Search for the cell housing the specified text and yield its [x, y] center coordinate. 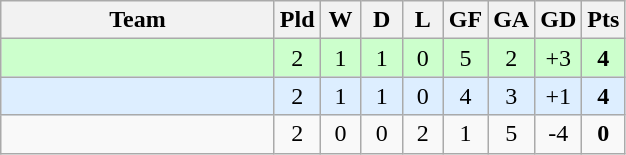
GA [512, 20]
D [382, 20]
-4 [558, 134]
Team [138, 20]
L [422, 20]
GD [558, 20]
Pld [297, 20]
+3 [558, 58]
Pts [604, 20]
3 [512, 96]
+1 [558, 96]
GF [465, 20]
W [340, 20]
